For the text-containing cell, return its midpoint in (X, Y) coordinate format. 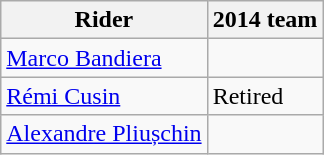
Retired (265, 96)
Alexandre Pliușchin (104, 134)
Marco Bandiera (104, 58)
2014 team (265, 20)
Rémi Cusin (104, 96)
Rider (104, 20)
